Provide the [X, Y] coordinate of the cell's center where the given text is located.  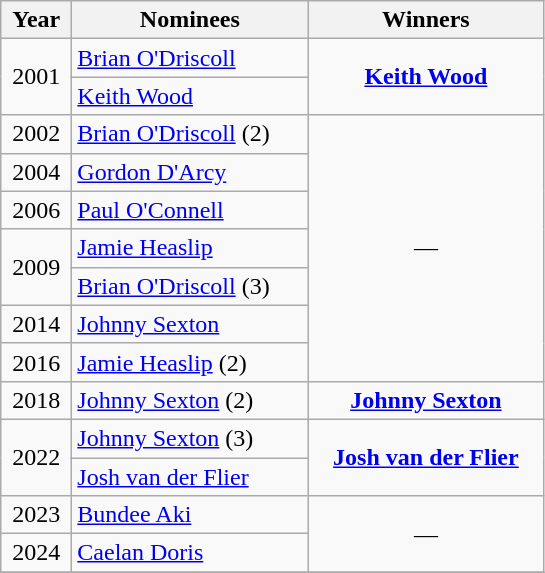
2023 [36, 515]
Brian O'Driscoll (2) [190, 134]
2014 [36, 324]
2009 [36, 267]
2018 [36, 400]
2006 [36, 210]
2004 [36, 172]
2024 [36, 553]
Year [36, 20]
Brian O'Driscoll (3) [190, 286]
Caelan Doris [190, 553]
Winners [426, 20]
Paul O'Connell [190, 210]
Nominees [190, 20]
Jamie Heaslip (2) [190, 362]
Jamie Heaslip [190, 248]
2022 [36, 457]
2002 [36, 134]
Johnny Sexton (2) [190, 400]
2001 [36, 77]
Brian O'Driscoll [190, 58]
Johnny Sexton (3) [190, 438]
Gordon D'Arcy [190, 172]
2016 [36, 362]
Bundee Aki [190, 515]
